Extract the [x, y] coordinate from the center of the cell holding the provided text.  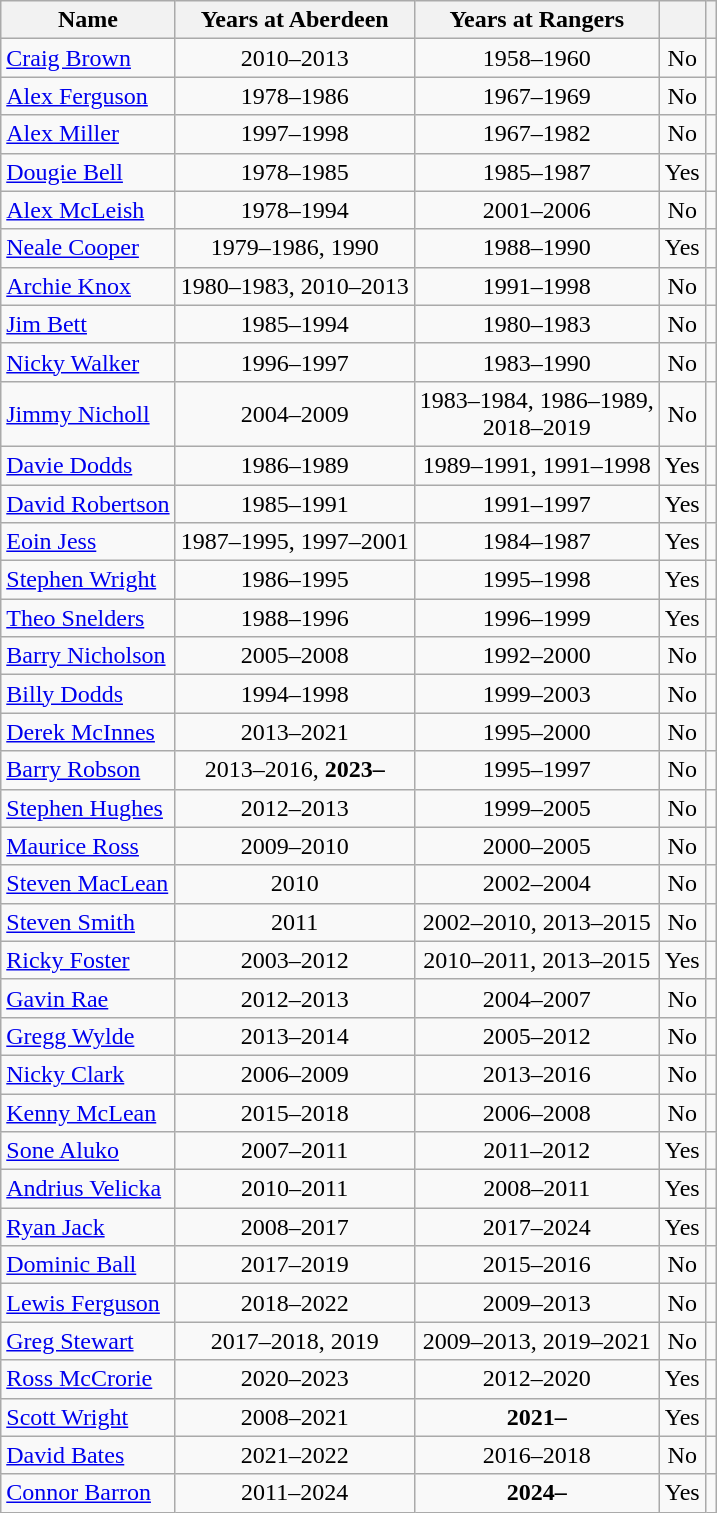
1979–1986, 1990 [294, 248]
Alex McLeish [88, 210]
Davie Dodds [88, 465]
David Bates [88, 1455]
2004–2009 [294, 414]
1980–1983, 2010–2013 [294, 286]
2017–2024 [536, 1227]
1999–2005 [536, 808]
1992–2000 [536, 656]
2007–2011 [294, 1151]
2004–2007 [536, 998]
2017–2019 [294, 1265]
1995–2000 [536, 732]
2005–2012 [536, 1036]
Theo Snelders [88, 618]
Eoin Jess [88, 542]
2000–2005 [536, 846]
Andrius Velicka [88, 1189]
1967–1969 [536, 96]
2011 [294, 922]
1997–1998 [294, 134]
2013–2016, 2023– [294, 770]
Craig Brown [88, 58]
2017–2018, 2019 [294, 1341]
2013–2021 [294, 732]
Sone Aluko [88, 1151]
2009–2010 [294, 846]
1991–1998 [536, 286]
2016–2018 [536, 1455]
2010 [294, 884]
2011–2024 [294, 1493]
Kenny McLean [88, 1113]
2009–2013, 2019–2021 [536, 1341]
1978–1986 [294, 96]
2010–2011, 2013–2015 [536, 960]
2024– [536, 1493]
Jim Bett [88, 324]
Maurice Ross [88, 846]
1985–1987 [536, 172]
Years at Rangers [536, 20]
2002–2004 [536, 884]
Alex Ferguson [88, 96]
1999–2003 [536, 694]
2009–2013 [536, 1303]
2008–2017 [294, 1227]
2012–2020 [536, 1379]
2010–2013 [294, 58]
1986–1989 [294, 465]
Greg Stewart [88, 1341]
1978–1985 [294, 172]
2003–2012 [294, 960]
Barry Nicholson [88, 656]
2001–2006 [536, 210]
Dougie Bell [88, 172]
1994–1998 [294, 694]
Alex Miller [88, 134]
1986–1995 [294, 580]
Scott Wright [88, 1417]
2010–2011 [294, 1189]
Stephen Hughes [88, 808]
1985–1994 [294, 324]
Ryan Jack [88, 1227]
1980–1983 [536, 324]
1989–1991, 1991–1998 [536, 465]
Lewis Ferguson [88, 1303]
Ross McCrorie [88, 1379]
2021–2022 [294, 1455]
Connor Barron [88, 1493]
1988–1996 [294, 618]
David Robertson [88, 503]
Nicky Clark [88, 1074]
2020–2023 [294, 1379]
Jimmy Nicholl [88, 414]
2018–2022 [294, 1303]
2021– [536, 1417]
1995–1997 [536, 770]
Years at Aberdeen [294, 20]
1958–1960 [536, 58]
Steven MacLean [88, 884]
1983–1990 [536, 362]
Archie Knox [88, 286]
Billy Dodds [88, 694]
1995–1998 [536, 580]
1996–1997 [294, 362]
Barry Robson [88, 770]
2011–2012 [536, 1151]
2002–2010, 2013–2015 [536, 922]
1985–1991 [294, 503]
2005–2008 [294, 656]
Name [88, 20]
Dominic Ball [88, 1265]
1983–1984, 1986–1989,2018–2019 [536, 414]
Derek McInnes [88, 732]
1978–1994 [294, 210]
1987–1995, 1997–2001 [294, 542]
2015–2016 [536, 1265]
1967–1982 [536, 134]
2006–2008 [536, 1113]
Neale Cooper [88, 248]
1996–1999 [536, 618]
Gregg Wylde [88, 1036]
Stephen Wright [88, 580]
2013–2016 [536, 1074]
1984–1987 [536, 542]
2013–2014 [294, 1036]
1988–1990 [536, 248]
Steven Smith [88, 922]
Ricky Foster [88, 960]
Gavin Rae [88, 998]
Nicky Walker [88, 362]
2008–2021 [294, 1417]
2008–2011 [536, 1189]
1991–1997 [536, 503]
2015–2018 [294, 1113]
2006–2009 [294, 1074]
